Detect which cell encompasses the target text, then output its (X, Y) center coordinate. 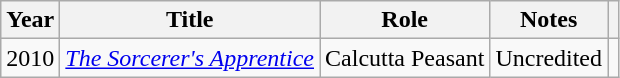
2010 (30, 58)
Notes (549, 20)
The Sorcerer's Apprentice (190, 58)
Title (190, 20)
Uncredited (549, 58)
Year (30, 20)
Role (405, 20)
Calcutta Peasant (405, 58)
